For the text-containing cell, return its midpoint in [x, y] coordinate format. 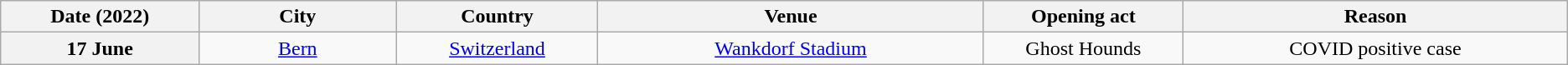
17 June [101, 48]
Switzerland [498, 48]
Opening act [1084, 17]
Wankdorf Stadium [791, 48]
COVID positive case [1375, 48]
Date (2022) [101, 17]
Venue [791, 17]
Reason [1375, 17]
Bern [298, 48]
Ghost Hounds [1084, 48]
City [298, 17]
Country [498, 17]
